Find where the given text appears and provide that cell's center as (x, y) coordinate. 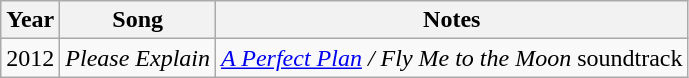
Notes (452, 20)
Please Explain (138, 58)
2012 (30, 58)
Song (138, 20)
Year (30, 20)
A Perfect Plan / Fly Me to the Moon soundtrack (452, 58)
